Scan for the cell matching the given text and deliver its [x, y] coordinate at center. 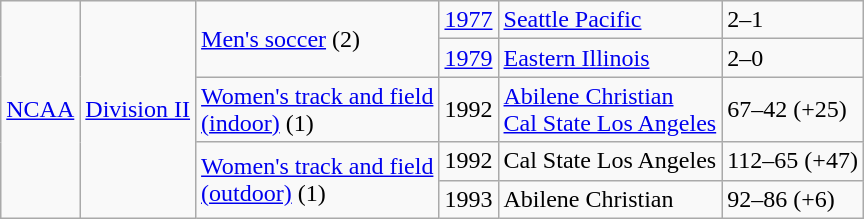
Cal State Los Angeles [610, 161]
1977 [468, 20]
1993 [468, 199]
NCAA [40, 110]
2–1 [793, 20]
92–86 (+6) [793, 199]
2–0 [793, 58]
Abilene Christian [610, 199]
112–65 (+47) [793, 161]
67–42 (+25) [793, 110]
1979 [468, 58]
Abilene ChristianCal State Los Angeles [610, 110]
Seattle Pacific [610, 20]
Women's track and field(outdoor) (1) [318, 180]
Eastern Illinois [610, 58]
Men's soccer (2) [318, 39]
Women's track and field(indoor) (1) [318, 110]
Division II [138, 110]
